Determine the (X, Y) coordinate at the center of the cell enclosing the given text.  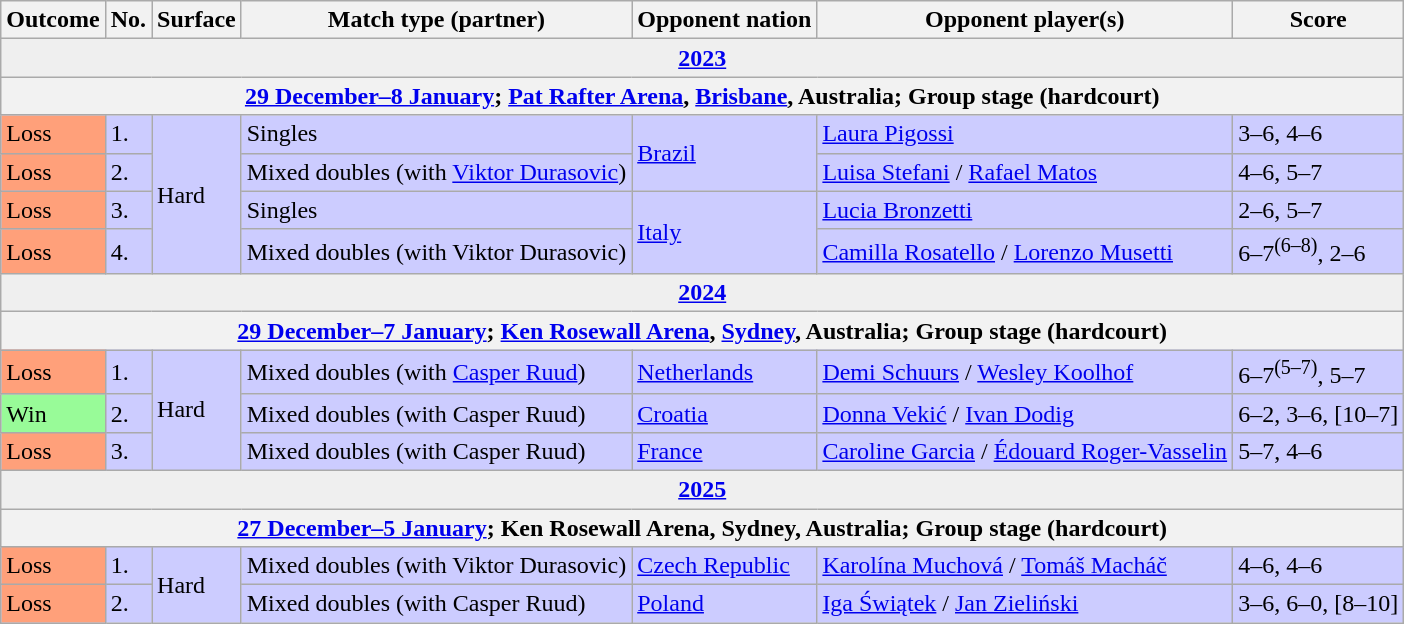
27 December–5 January; Ken Rosewall Arena, Sydney, Australia; Group stage (hardcourt) (702, 528)
2025 (702, 489)
Donna Vekić / Ivan Dodig (1025, 413)
Iga Świątek / Jan Zieliński (1025, 604)
2–6, 5–7 (1318, 210)
29 December–8 January; Pat Rafter Arena, Brisbane, Australia; Group stage (hardcourt) (702, 96)
Demi Schuurs / Wesley Koolhof (1025, 372)
3–6, 4–6 (1318, 134)
Czech Republic (724, 566)
Opponent nation (724, 20)
Caroline Garcia / Édouard Roger-Vasselin (1025, 451)
No. (128, 20)
Outcome (53, 20)
4. (128, 252)
Brazil (724, 153)
Score (1318, 20)
6–2, 3–6, [10–7] (1318, 413)
Opponent player(s) (1025, 20)
Luisa Stefani / Rafael Matos (1025, 172)
Surface (197, 20)
Lucia Bronzetti (1025, 210)
4–6, 5–7 (1318, 172)
Croatia (724, 413)
5–7, 4–6 (1318, 451)
Camilla Rosatello / Lorenzo Musetti (1025, 252)
France (724, 451)
Karolína Muchová / Tomáš Macháč (1025, 566)
2024 (702, 293)
Netherlands (724, 372)
Poland (724, 604)
2023 (702, 58)
Italy (724, 232)
6–7(5–7), 5–7 (1318, 372)
Laura Pigossi (1025, 134)
Win (53, 413)
6–7(6–8), 2–6 (1318, 252)
29 December–7 January; Ken Rosewall Arena, Sydney, Australia; Group stage (hardcourt) (702, 331)
3–6, 6–0, [8–10] (1318, 604)
4–6, 4–6 (1318, 566)
Match type (partner) (436, 20)
